Provide the [x, y] coordinate of the cell's center where the given text is located.  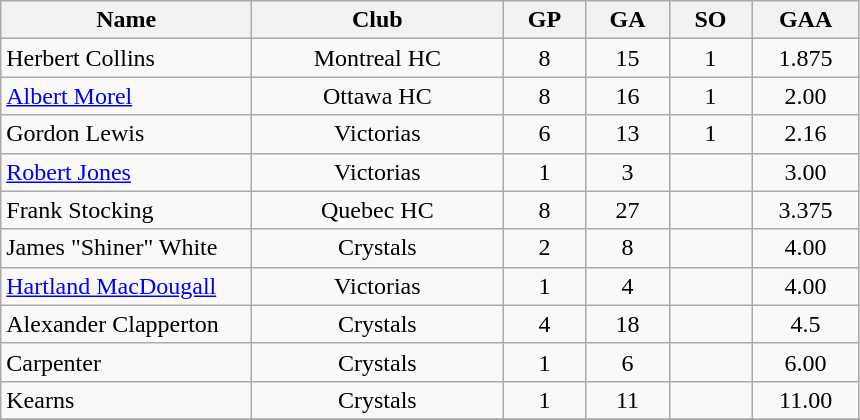
GA [628, 20]
Herbert Collins [126, 58]
11.00 [806, 400]
SO [710, 20]
Frank Stocking [126, 210]
James "Shiner" White [126, 248]
3.375 [806, 210]
Quebec HC [378, 210]
Montreal HC [378, 58]
2.00 [806, 96]
1.875 [806, 58]
Club [378, 20]
Gordon Lewis [126, 134]
6.00 [806, 362]
Hartland MacDougall [126, 286]
Name [126, 20]
GP [544, 20]
Albert Morel [126, 96]
3.00 [806, 172]
2 [544, 248]
13 [628, 134]
4.5 [806, 324]
GAA [806, 20]
2.16 [806, 134]
Ottawa HC [378, 96]
11 [628, 400]
Carpenter [126, 362]
Alexander Clapperton [126, 324]
18 [628, 324]
3 [628, 172]
15 [628, 58]
16 [628, 96]
Robert Jones [126, 172]
27 [628, 210]
Kearns [126, 400]
